For the text-containing cell, return its midpoint in (X, Y) coordinate format. 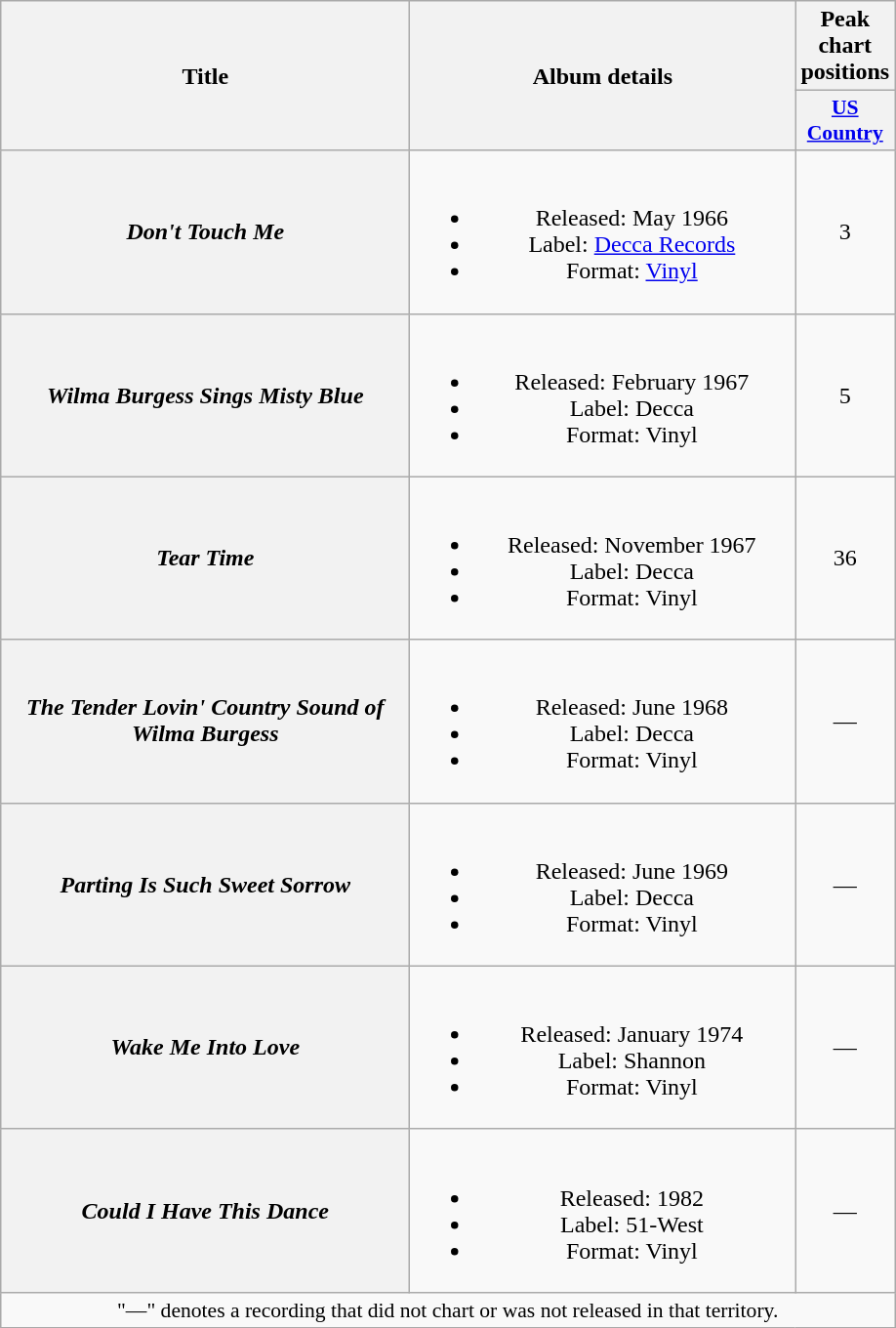
3 (845, 232)
Released: June 1969Label: DeccaFormat: Vinyl (603, 885)
Released: June 1968Label: DeccaFormat: Vinyl (603, 721)
USCountry (845, 121)
36 (845, 559)
5 (845, 394)
Released: February 1967Label: DeccaFormat: Vinyl (603, 394)
Don't Touch Me (205, 232)
Title (205, 76)
Wilma Burgess Sings Misty Blue (205, 394)
Released: 1982Label: 51-WestFormat: Vinyl (603, 1211)
Wake Me Into Love (205, 1047)
Released: January 1974Label: ShannonFormat: Vinyl (603, 1047)
Released: November 1967Label: DeccaFormat: Vinyl (603, 559)
Could I Have This Dance (205, 1211)
Album details (603, 76)
Tear Time (205, 559)
"—" denotes a recording that did not chart or was not released in that territory. (448, 1309)
Parting Is Such Sweet Sorrow (205, 885)
Peakchartpositions (845, 46)
Released: May 1966Label: Decca RecordsFormat: Vinyl (603, 232)
The Tender Lovin' Country Sound of Wilma Burgess (205, 721)
